Find where the given text appears and provide that cell's center as (X, Y) coordinate. 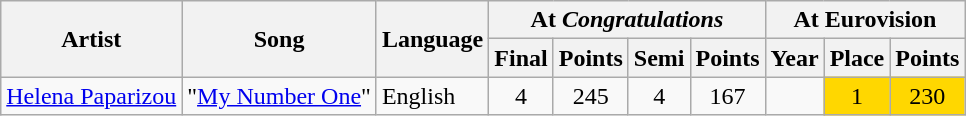
English (432, 96)
Final (521, 58)
At Congratulations (627, 20)
245 (590, 96)
1 (857, 96)
"My Number One" (280, 96)
Artist (92, 39)
Place (857, 58)
Language (432, 39)
Song (280, 39)
Helena Paparizou (92, 96)
Semi (659, 58)
167 (728, 96)
230 (928, 96)
Year (794, 58)
At Eurovision (865, 20)
